Locate the cell with the specified text and output its [x, y] center coordinate. 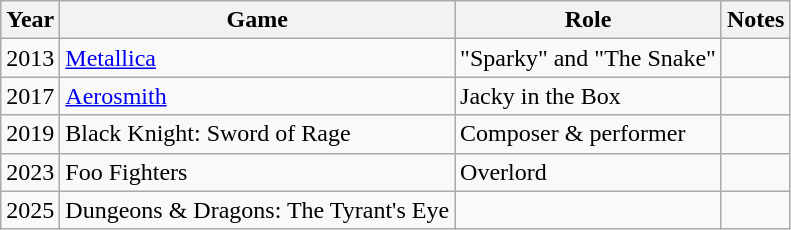
Year [30, 20]
Notes [755, 20]
Foo Fighters [258, 172]
2013 [30, 58]
Role [588, 20]
Black Knight: Sword of Rage [258, 134]
"Sparky" and "The Snake" [588, 58]
2025 [30, 210]
Game [258, 20]
Metallica [258, 58]
Jacky in the Box [588, 96]
Dungeons & Dragons: The Tyrant's Eye [258, 210]
Aerosmith [258, 96]
Composer & performer [588, 134]
Overlord [588, 172]
2017 [30, 96]
2019 [30, 134]
2023 [30, 172]
